Output the (x, y) coordinate of the center of the cell containing the given text.  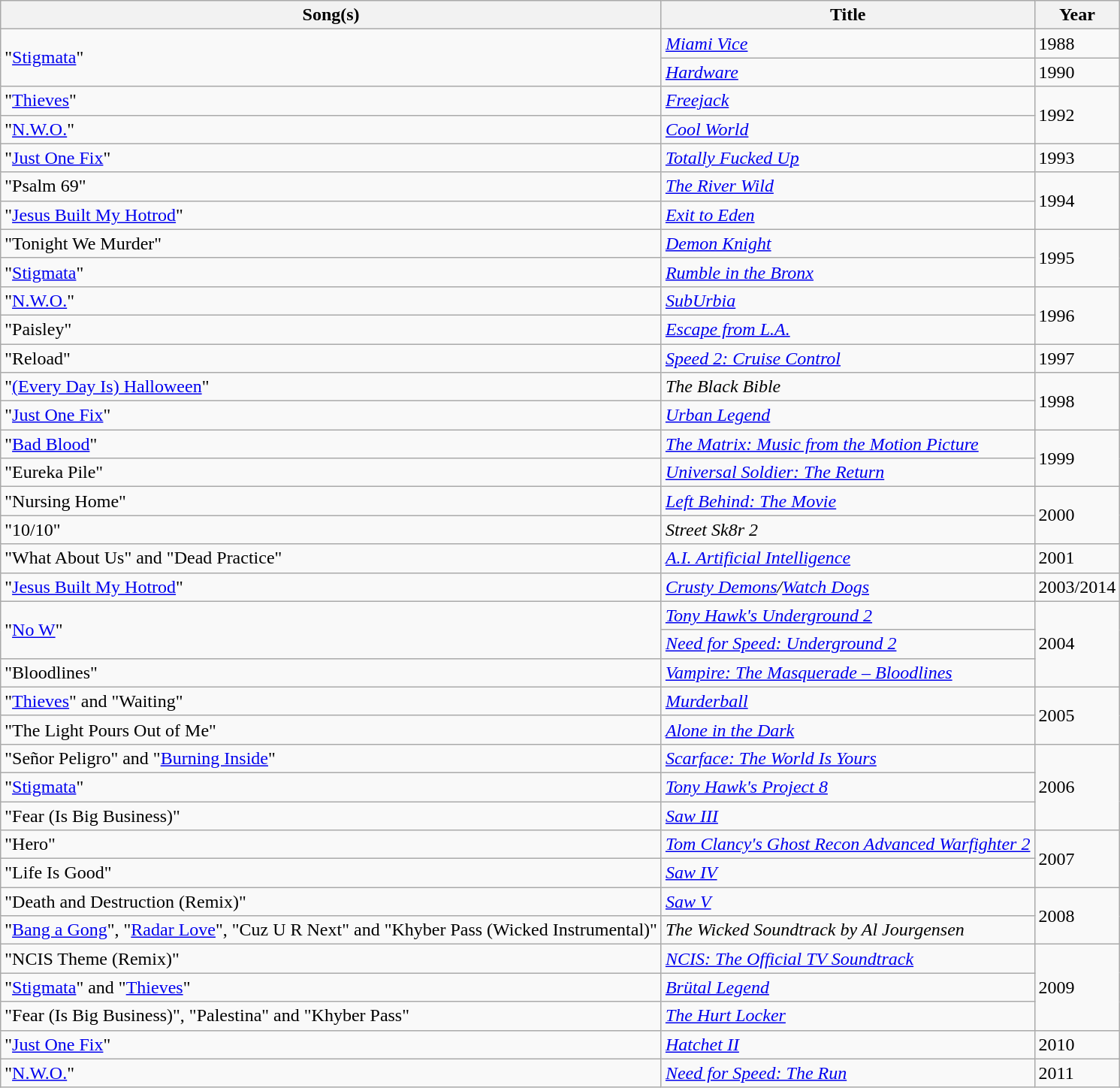
The Hurt Locker (847, 1016)
"Bad Blood" (331, 444)
The Black Bible (847, 387)
"Señor Peligro" and "Burning Inside" (331, 758)
Year (1077, 15)
Hatchet II (847, 1044)
Saw III (847, 815)
1988 (1077, 44)
1995 (1077, 258)
"Bloodlines" (331, 672)
The Matrix: Music from the Motion Picture (847, 444)
Title (847, 15)
"Nursing Home" (331, 501)
Need for Speed: The Run (847, 1073)
Miami Vice (847, 44)
Tom Clancy's Ghost Recon Advanced Warfighter 2 (847, 845)
"Tonight We Murder" (331, 243)
"Bang a Gong", "Radar Love", "Cuz U R Next" and "Khyber Pass (Wicked Instrumental)" (331, 930)
2008 (1077, 916)
A.I. Artificial Intelligence (847, 558)
1998 (1077, 401)
Exit to Eden (847, 215)
SubUrbia (847, 301)
Rumble in the Bronx (847, 272)
"Hero" (331, 845)
1990 (1077, 72)
The Wicked Soundtrack by Al Jourgensen (847, 930)
2001 (1077, 558)
"The Light Pours Out of Me" (331, 730)
"Fear (Is Big Business)" (331, 815)
"What About Us" and "Dead Practice" (331, 558)
Speed 2: Cruise Control (847, 358)
2011 (1077, 1073)
2007 (1077, 859)
"Eureka Pile" (331, 473)
The River Wild (847, 186)
"Thieves" (331, 101)
"(Every Day Is) Halloween" (331, 387)
Hardware (847, 72)
"Paisley" (331, 329)
Vampire: The Masquerade – Bloodlines (847, 672)
1993 (1077, 158)
Murderball (847, 701)
Left Behind: The Movie (847, 501)
Need for Speed: Underground 2 (847, 644)
Totally Fucked Up (847, 158)
Alone in the Dark (847, 730)
Brütal Legend (847, 987)
"Thieves" and "Waiting" (331, 701)
Universal Soldier: The Return (847, 473)
"NCIS Theme (Remix)" (331, 959)
Escape from L.A. (847, 329)
2010 (1077, 1044)
1992 (1077, 115)
2000 (1077, 515)
2005 (1077, 715)
"Death and Destruction (Remix)" (331, 902)
Street Sk8r 2 (847, 530)
Cool World (847, 129)
"Fear (Is Big Business)", "Palestina" and "Khyber Pass" (331, 1016)
Demon Knight (847, 243)
Crusty Demons/Watch Dogs (847, 587)
Song(s) (331, 15)
1999 (1077, 458)
"Stigmata" and "Thieves" (331, 987)
Freejack (847, 101)
"10/10" (331, 530)
Tony Hawk's Underground 2 (847, 615)
"Psalm 69" (331, 186)
"Reload" (331, 358)
1996 (1077, 315)
"No W" (331, 630)
2004 (1077, 644)
NCIS: The Official TV Soundtrack (847, 959)
Urban Legend (847, 416)
1994 (1077, 201)
"Life Is Good" (331, 873)
1997 (1077, 358)
2006 (1077, 787)
Saw V (847, 902)
2003/2014 (1077, 587)
2009 (1077, 987)
Scarface: The World Is Yours (847, 758)
Saw IV (847, 873)
Tony Hawk's Project 8 (847, 787)
